Return [x, y] of the center of cell containing provided text 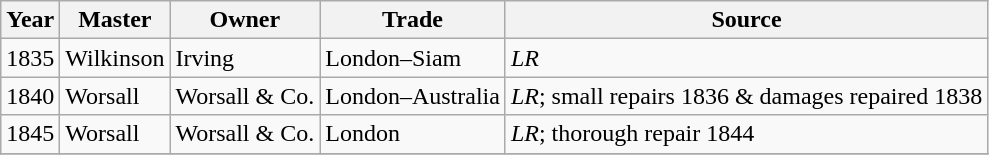
1840 [30, 96]
Master [115, 20]
London–Siam [413, 58]
Source [746, 20]
LR [746, 58]
LR; small repairs 1836 & damages repaired 1838 [746, 96]
Irving [245, 58]
London [413, 134]
London–Australia [413, 96]
1835 [30, 58]
Owner [245, 20]
Trade [413, 20]
Year [30, 20]
LR; thorough repair 1844 [746, 134]
Wilkinson [115, 58]
1845 [30, 134]
